Provide the (x, y) coordinate of the cell's center where the given text is located.  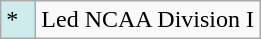
* (18, 20)
Led NCAA Division I (148, 20)
